Search for the cell housing the specified text and yield its [x, y] center coordinate. 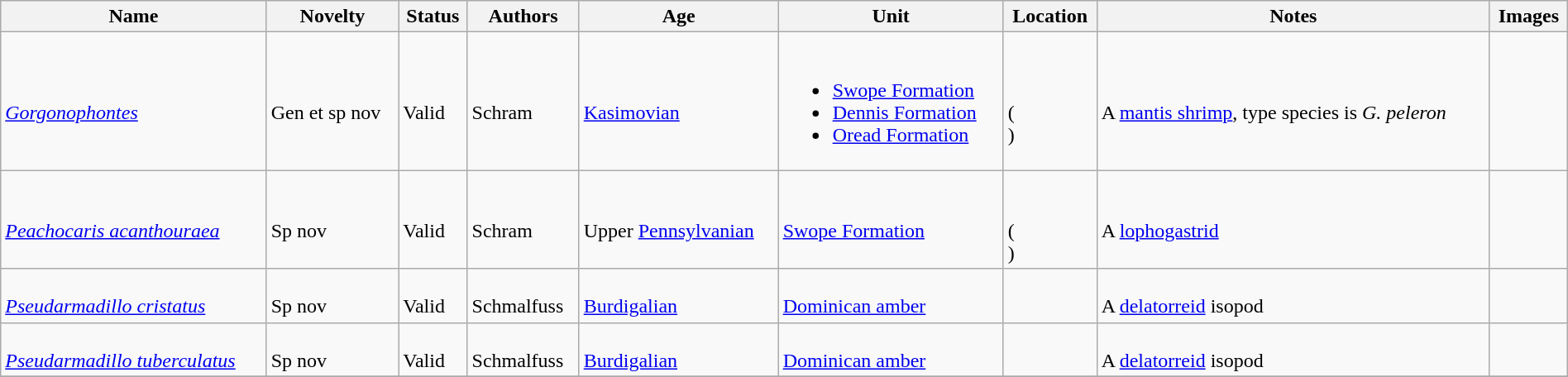
Name [134, 17]
Upper Pennsylvanian [678, 220]
Swope FormationDennis FormationOread Formation [891, 101]
Location [1050, 17]
Notes [1293, 17]
Gorgonophontes [134, 101]
Gen et sp nov [332, 101]
A mantis shrimp, type species is G. peleron [1293, 101]
Peachocaris acanthouraea [134, 220]
Authors [523, 17]
Status [433, 17]
Swope Formation [891, 220]
Kasimovian [678, 101]
Unit [891, 17]
Images [1528, 17]
Novelty [332, 17]
A lophogastrid [1293, 220]
Pseudarmadillo cristatus [134, 296]
Pseudarmadillo tuberculatus [134, 349]
Age [678, 17]
